For the text-containing cell, return its midpoint in (x, y) coordinate format. 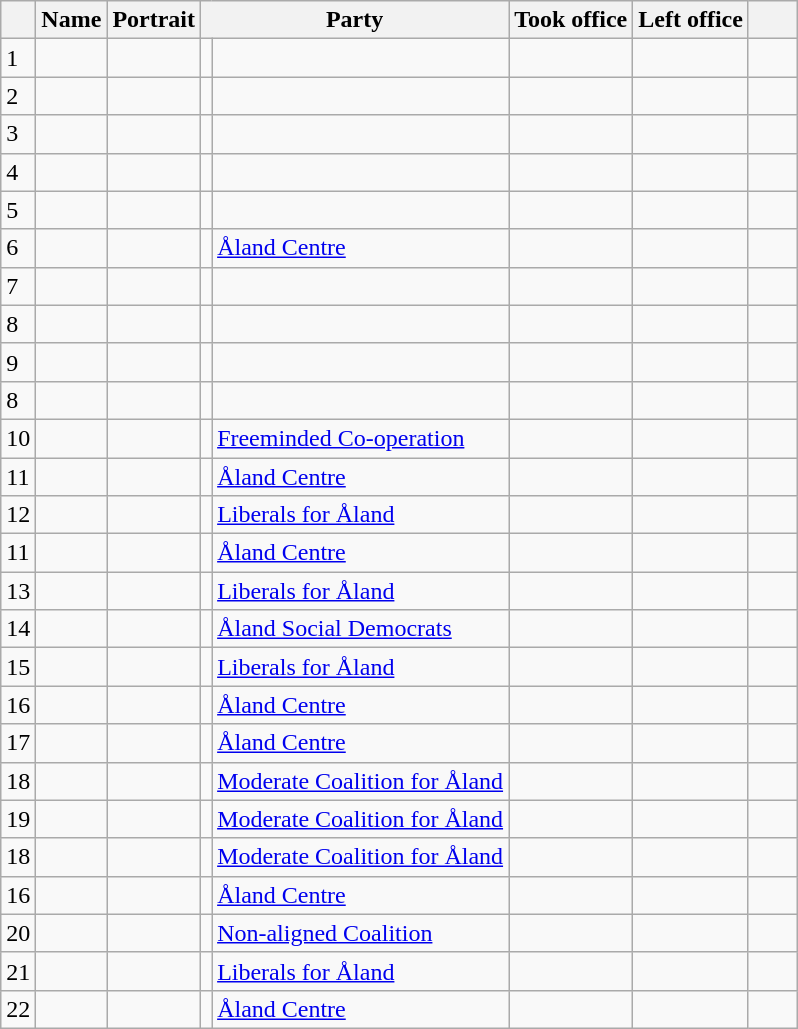
10 (18, 438)
Took office (571, 20)
Party (355, 20)
6 (18, 248)
Åland Social Democrats (360, 629)
Name (72, 20)
Freeminded Co-operation (360, 438)
14 (18, 629)
Non-aligned Coalition (360, 933)
1 (18, 58)
2 (18, 96)
15 (18, 667)
5 (18, 210)
3 (18, 134)
19 (18, 819)
12 (18, 515)
17 (18, 743)
13 (18, 591)
9 (18, 362)
7 (18, 286)
Portrait (154, 20)
Left office (691, 20)
22 (18, 1009)
20 (18, 933)
21 (18, 971)
4 (18, 172)
